Identify which cell holds the provided text, then report its [X, Y] central coordinate. 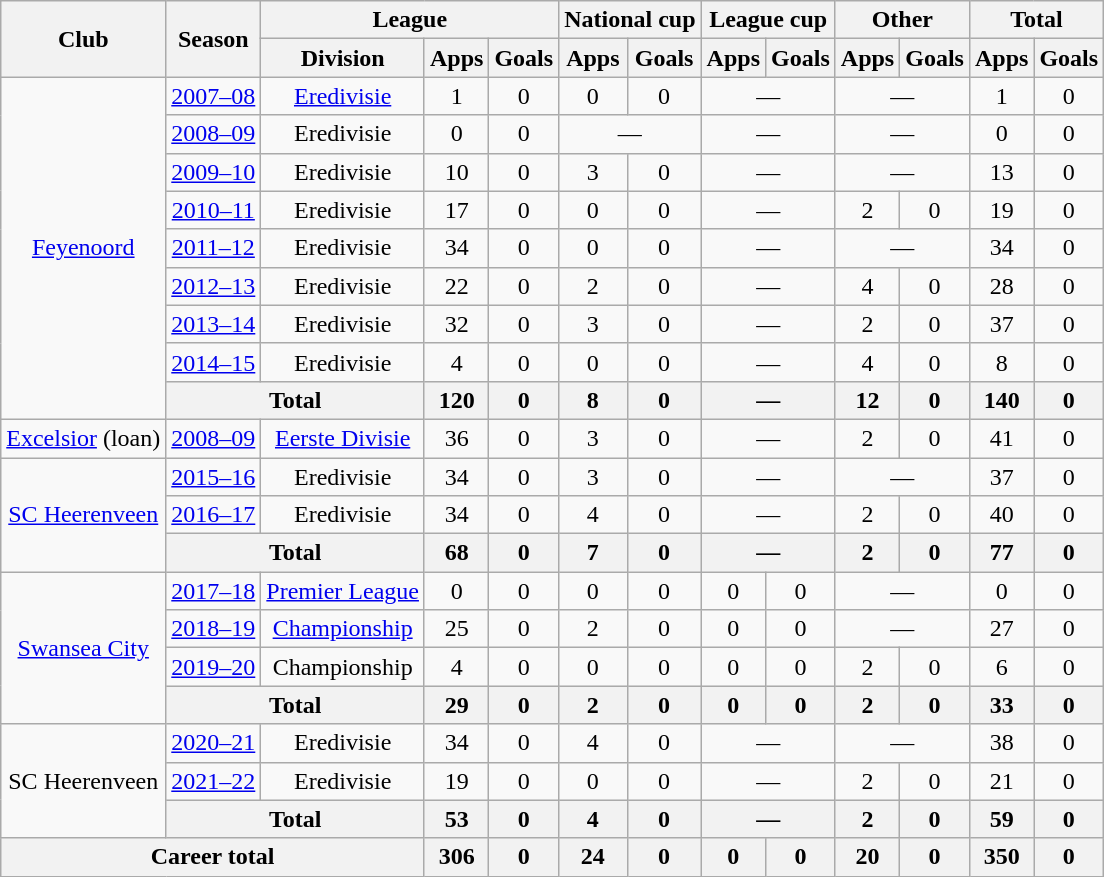
17 [456, 210]
41 [1001, 438]
2014–15 [214, 362]
20 [867, 857]
25 [456, 629]
22 [456, 286]
68 [456, 553]
Other [902, 20]
2007–08 [214, 96]
2010–11 [214, 210]
24 [593, 857]
40 [1001, 515]
Career total [213, 857]
21 [1001, 781]
6 [1001, 667]
Club [84, 39]
27 [1001, 629]
33 [1001, 705]
28 [1001, 286]
10 [456, 172]
77 [1001, 553]
Premier League [343, 591]
350 [1001, 857]
29 [456, 705]
Swansea City [84, 648]
Excelsior (loan) [84, 438]
League [410, 20]
7 [593, 553]
306 [456, 857]
National cup [630, 20]
2016–17 [214, 515]
59 [1001, 819]
53 [456, 819]
2019–20 [214, 667]
2017–18 [214, 591]
13 [1001, 172]
Feyenoord [84, 248]
120 [456, 400]
140 [1001, 400]
Eerste Divisie [343, 438]
2015–16 [214, 477]
38 [1001, 743]
Division [343, 58]
2011–12 [214, 248]
Season [214, 39]
36 [456, 438]
League cup [768, 20]
12 [867, 400]
2009–10 [214, 172]
32 [456, 324]
2012–13 [214, 286]
2013–14 [214, 324]
2021–22 [214, 781]
2018–19 [214, 629]
2020–21 [214, 743]
